Return the (X, Y) coordinate for the center point of the cell that contains the specified text.  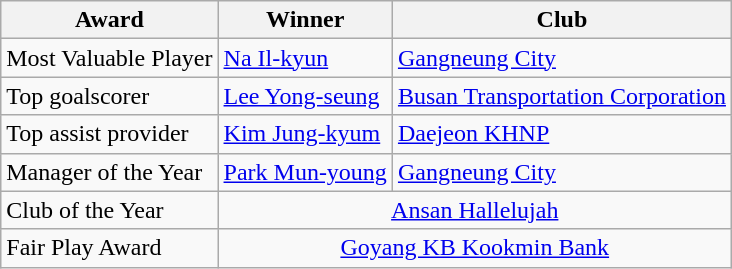
Daejeon KHNP (562, 134)
Na Il-kyun (305, 58)
Kim Jung-kyum (305, 134)
Goyang KB Kookmin Bank (474, 248)
Manager of the Year (110, 172)
Busan Transportation Corporation (562, 96)
Award (110, 20)
Fair Play Award (110, 248)
Club (562, 20)
Club of the Year (110, 210)
Winner (305, 20)
Top assist provider (110, 134)
Lee Yong-seung (305, 96)
Most Valuable Player (110, 58)
Top goalscorer (110, 96)
Park Mun-young (305, 172)
Ansan Hallelujah (474, 210)
